From the cell containing the given text, extract its center point as (x, y) coordinate. 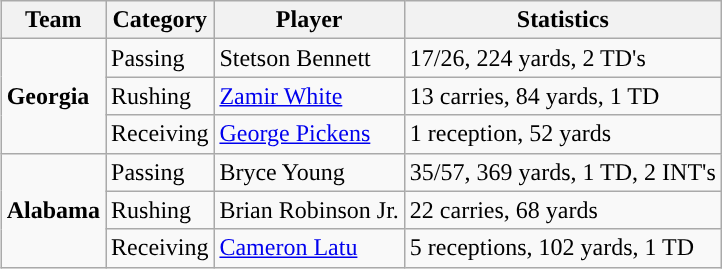
Brian Robinson Jr. (309, 210)
Zamir White (309, 96)
22 carries, 68 yards (562, 210)
Team (53, 20)
George Pickens (309, 134)
17/26, 224 yards, 2 TD's (562, 58)
Georgia (53, 96)
Bryce Young (309, 172)
1 reception, 52 yards (562, 134)
Cameron Latu (309, 248)
Stetson Bennett (309, 58)
Player (309, 20)
Statistics (562, 20)
Alabama (53, 210)
35/57, 369 yards, 1 TD, 2 INT's (562, 172)
Category (160, 20)
13 carries, 84 yards, 1 TD (562, 96)
5 receptions, 102 yards, 1 TD (562, 248)
